Determine the (x, y) coordinate at the center of the cell enclosing the given text.  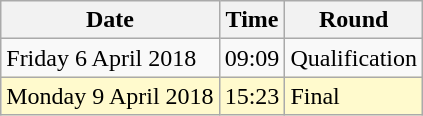
Round (354, 20)
Time (252, 20)
Qualification (354, 58)
Monday 9 April 2018 (110, 96)
Date (110, 20)
09:09 (252, 58)
Final (354, 96)
Friday 6 April 2018 (110, 58)
15:23 (252, 96)
